Find where the given text appears and provide that cell's center as (x, y) coordinate. 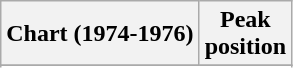
Chart (1974-1976) (100, 34)
Peakposition (245, 34)
